Output the (X, Y) coordinate of the center of the cell containing the given text.  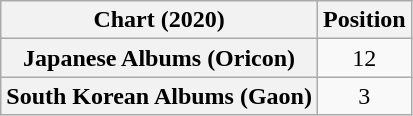
12 (364, 58)
Position (364, 20)
3 (364, 96)
South Korean Albums (Gaon) (160, 96)
Chart (2020) (160, 20)
Japanese Albums (Oricon) (160, 58)
